Detect which cell encompasses the target text, then output its (X, Y) center coordinate. 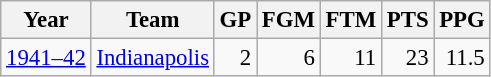
FTM (350, 20)
GP (235, 20)
6 (289, 58)
23 (407, 58)
1941–42 (46, 58)
PTS (407, 20)
FGM (289, 20)
11.5 (462, 58)
PPG (462, 20)
11 (350, 58)
2 (235, 58)
Team (152, 20)
Indianapolis (152, 58)
Year (46, 20)
